Extract the [X, Y] coordinate from the center of the cell holding the provided text.  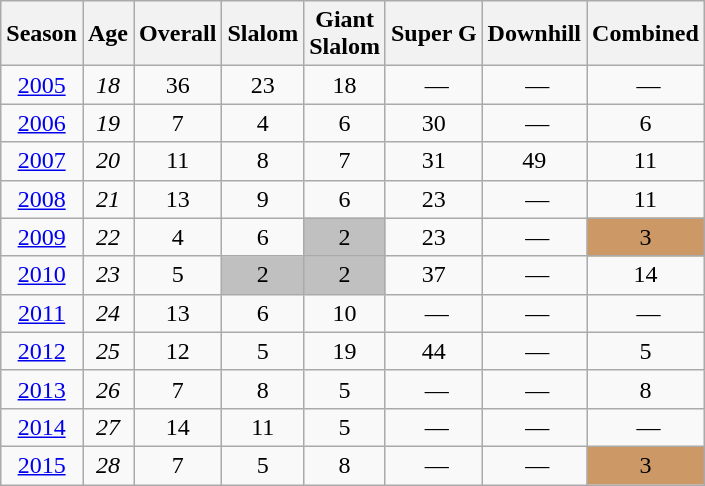
2012 [42, 351]
28 [108, 465]
Overall [178, 34]
12 [178, 351]
Age [108, 34]
2014 [42, 427]
27 [108, 427]
30 [434, 123]
2005 [42, 85]
2011 [42, 313]
GiantSlalom [345, 34]
2013 [42, 389]
21 [108, 199]
37 [434, 275]
Slalom [263, 34]
24 [108, 313]
31 [434, 161]
Super G [434, 34]
Season [42, 34]
9 [263, 199]
2008 [42, 199]
26 [108, 389]
2009 [42, 237]
2015 [42, 465]
49 [534, 161]
25 [108, 351]
20 [108, 161]
2007 [42, 161]
2010 [42, 275]
10 [345, 313]
Downhill [534, 34]
2006 [42, 123]
44 [434, 351]
22 [108, 237]
Combined [646, 34]
36 [178, 85]
